Provide the [X, Y] coordinate of the cell's center where the given text is located.  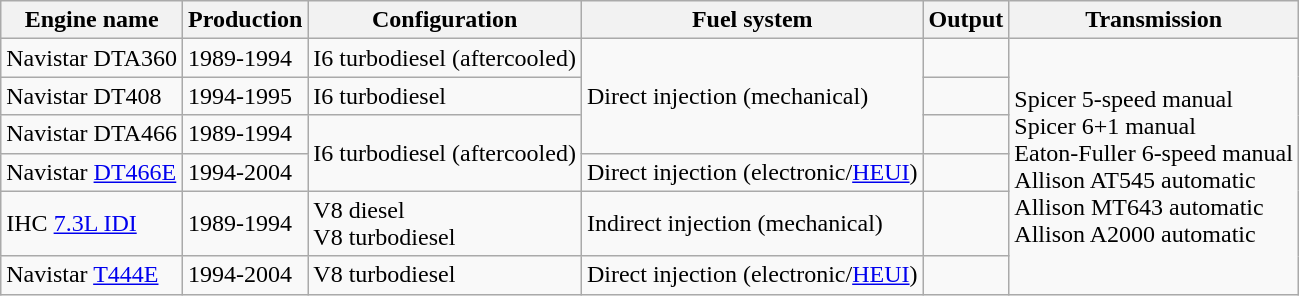
Engine name [92, 20]
Output [966, 20]
1994-1995 [246, 96]
Fuel system [752, 20]
Navistar T444E [92, 275]
V8 turbodiesel [445, 275]
Production [246, 20]
Navistar DT408 [92, 96]
Navistar DTA466 [92, 134]
IHC 7.3L IDI [92, 224]
Spicer 5-speed manualSpicer 6+1 manualEaton-Fuller 6-speed manualAllison AT545 automaticAllison MT643 automaticAllison A2000 automatic [1154, 166]
Transmission [1154, 20]
Navistar DTA360 [92, 58]
Indirect injection (mechanical) [752, 224]
Direct injection (mechanical) [752, 96]
V8 diesel V8 turbodiesel [445, 224]
Navistar DT466E [92, 172]
Configuration [445, 20]
I6 turbodiesel [445, 96]
